Locate the cell with the specified text and output its [x, y] center coordinate. 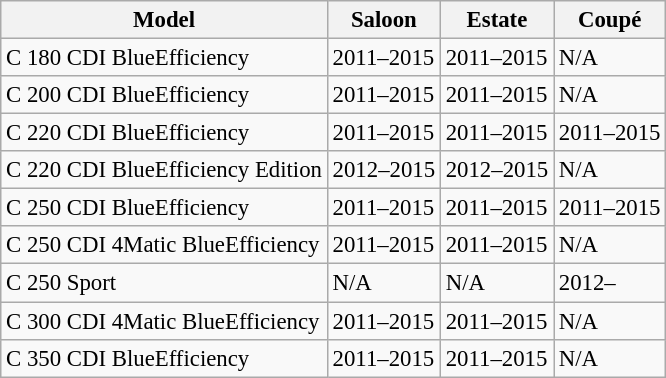
C 250 Sport [164, 283]
C 350 CDI BlueEfficiency [164, 358]
Coupé [610, 20]
2012– [610, 283]
C 250 CDI BlueEfficiency [164, 208]
C 300 CDI 4Matic BlueEfficiency [164, 321]
C 180 CDI BlueEfficiency [164, 58]
C 220 CDI BlueEfficiency [164, 133]
Model [164, 20]
C 220 CDI BlueEfficiency Edition [164, 170]
C 250 CDI 4Matic BlueEfficiency [164, 245]
Estate [496, 20]
Saloon [384, 20]
C 200 CDI BlueEfficiency [164, 95]
